Scan for the cell matching the given text and deliver its [x, y] coordinate at center. 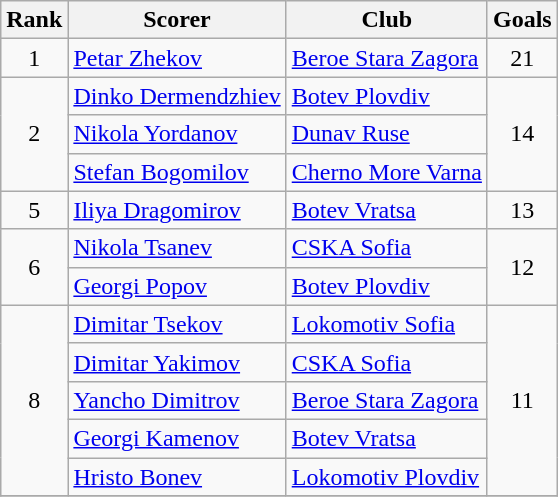
Dunav Ruse [386, 134]
13 [522, 210]
Petar Zhekov [177, 58]
8 [34, 400]
Scorer [177, 20]
Lokomotiv Plovdiv [386, 477]
2 [34, 134]
11 [522, 400]
Georgi Popov [177, 286]
14 [522, 134]
Cherno More Varna [386, 172]
Rank [34, 20]
Club [386, 20]
Georgi Kamenov [177, 438]
Hristo Bonev [177, 477]
Nikola Yordanov [177, 134]
Dinko Dermendzhiev [177, 96]
Goals [522, 20]
1 [34, 58]
Lokomotiv Sofia [386, 324]
Yancho Dimitrov [177, 400]
Dimitar Yakimov [177, 362]
12 [522, 267]
5 [34, 210]
Nikola Tsanev [177, 248]
21 [522, 58]
6 [34, 267]
Stefan Bogomilov [177, 172]
Iliya Dragomirov [177, 210]
Dimitar Tsekov [177, 324]
